Scan for the cell matching the given text and deliver its [X, Y] coordinate at center. 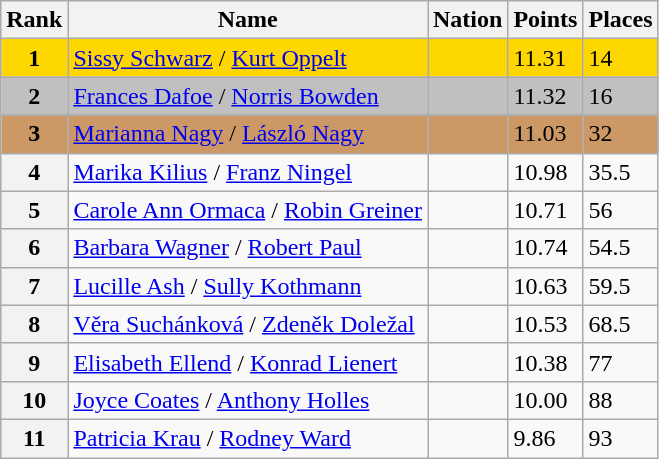
9.86 [546, 438]
7 [34, 286]
59.5 [620, 286]
68.5 [620, 324]
10.53 [546, 324]
10.63 [546, 286]
8 [34, 324]
77 [620, 362]
Patricia Krau / Rodney Ward [248, 438]
10.74 [546, 248]
11 [34, 438]
9 [34, 362]
93 [620, 438]
Marianna Nagy / László Nagy [248, 134]
10.38 [546, 362]
35.5 [620, 172]
Marika Kilius / Franz Ningel [248, 172]
5 [34, 210]
3 [34, 134]
6 [34, 248]
11.32 [546, 96]
Sissy Schwarz / Kurt Oppelt [248, 58]
88 [620, 400]
11.31 [546, 58]
32 [620, 134]
10 [34, 400]
Barbara Wagner / Robert Paul [248, 248]
10.71 [546, 210]
Věra Suchánková / Zdeněk Doležal [248, 324]
56 [620, 210]
16 [620, 96]
4 [34, 172]
14 [620, 58]
Points [546, 20]
Rank [34, 20]
10.98 [546, 172]
Nation [468, 20]
Name [248, 20]
Elisabeth Ellend / Konrad Lienert [248, 362]
Joyce Coates / Anthony Holles [248, 400]
Places [620, 20]
2 [34, 96]
10.00 [546, 400]
1 [34, 58]
Carole Ann Ormaca / Robin Greiner [248, 210]
Lucille Ash / Sully Kothmann [248, 286]
Frances Dafoe / Norris Bowden [248, 96]
54.5 [620, 248]
11.03 [546, 134]
